Detect which cell encompasses the target text, then output its (X, Y) center coordinate. 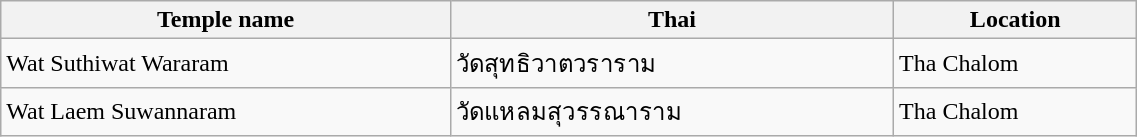
วัดสุทธิวาตวราราม (672, 64)
Temple name (226, 20)
Location (1016, 20)
Thai (672, 20)
Wat Laem Suwannaram (226, 112)
วัดแหลมสุวรรณาราม (672, 112)
Wat Suthiwat Wararam (226, 64)
